From the cell containing the given text, extract its center point as (X, Y) coordinate. 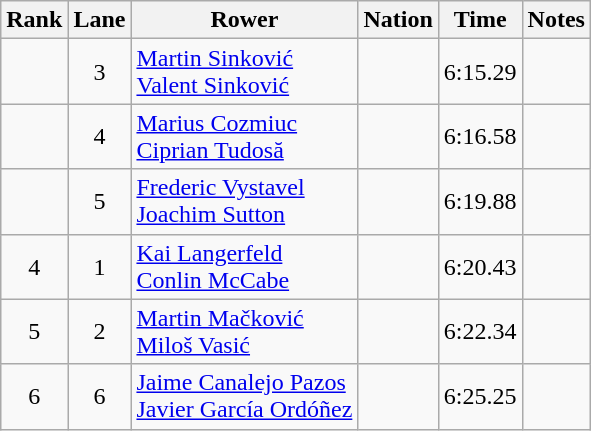
Nation (398, 20)
6:25.25 (480, 396)
Notes (556, 20)
6:20.43 (480, 266)
3 (100, 72)
Marius CozmiucCiprian Tudosă (244, 136)
Frederic VystavelJoachim Sutton (244, 202)
2 (100, 332)
Rower (244, 20)
Rank (34, 20)
6:15.29 (480, 72)
Kai LangerfeldConlin McCabe (244, 266)
Martin SinkovićValent Sinković (244, 72)
6:16.58 (480, 136)
Lane (100, 20)
1 (100, 266)
6:19.88 (480, 202)
Martin MačkovićMiloš Vasić (244, 332)
6:22.34 (480, 332)
Time (480, 20)
Jaime Canalejo PazosJavier García Ordóñez (244, 396)
